Identify which cell holds the provided text, then report its [x, y] central coordinate. 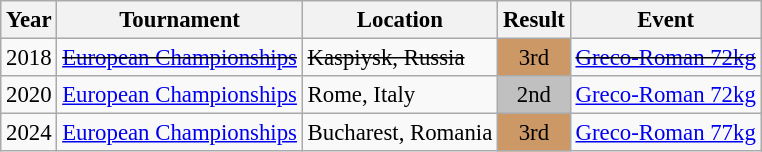
Year [29, 20]
Bucharest, Romania [400, 133]
Kaspiysk, Russia [400, 58]
Event [666, 20]
2018 [29, 58]
Greco-Roman 77kg [666, 133]
Tournament [180, 20]
Rome, Italy [400, 95]
2nd [534, 95]
2020 [29, 95]
2024 [29, 133]
Result [534, 20]
Location [400, 20]
